Output the (x, y) coordinate of the center of the cell containing the given text.  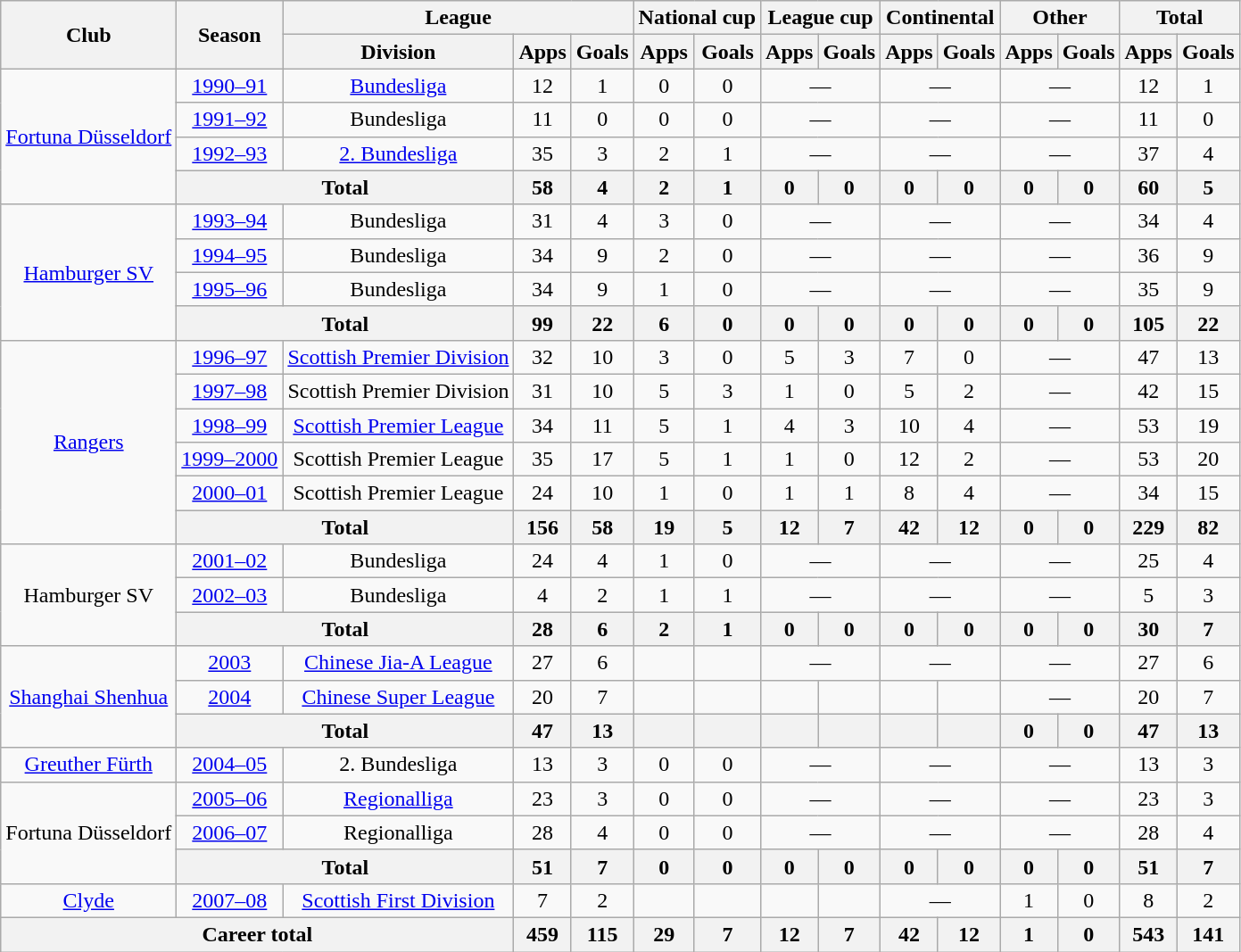
1991–92 (230, 120)
1992–93 (230, 153)
2003 (230, 663)
2005–06 (230, 799)
30 (1148, 629)
2004 (230, 697)
Other (1060, 18)
60 (1148, 187)
115 (602, 934)
32 (542, 357)
17 (602, 459)
1997–98 (230, 391)
2000–01 (230, 493)
1994–95 (230, 255)
156 (542, 527)
82 (1208, 527)
36 (1148, 255)
Chinese Super League (398, 697)
Chinese Jia-A League (398, 663)
2002–03 (230, 595)
99 (542, 323)
37 (1148, 153)
Greuther Fürth (89, 765)
Career total (257, 934)
Shanghai Shenhua (89, 697)
543 (1148, 934)
105 (1148, 323)
Division (398, 52)
459 (542, 934)
1993–94 (230, 221)
League (459, 18)
2006–07 (230, 832)
Rangers (89, 442)
1990–91 (230, 86)
2004–05 (230, 765)
1996–97 (230, 357)
25 (1148, 561)
2007–08 (230, 900)
1995–96 (230, 289)
29 (664, 934)
National cup (697, 18)
Clyde (89, 900)
Scottish First Division (398, 900)
Season (230, 35)
141 (1208, 934)
Continental (940, 18)
2001–02 (230, 561)
229 (1148, 527)
League cup (821, 18)
1998–99 (230, 426)
Club (89, 35)
1999–2000 (230, 459)
